For the text-containing cell, return its midpoint in [x, y] coordinate format. 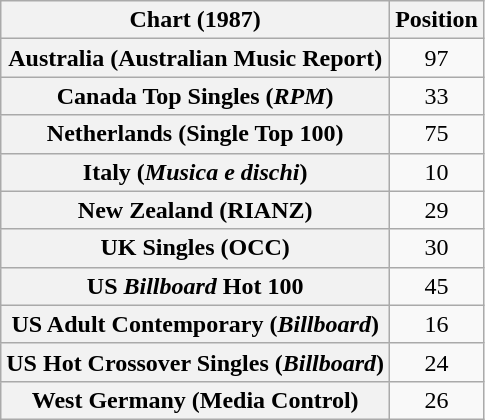
16 [437, 324]
Canada Top Singles (RPM) [196, 96]
New Zealand (RIANZ) [196, 210]
45 [437, 286]
US Billboard Hot 100 [196, 286]
Chart (1987) [196, 20]
26 [437, 400]
US Adult Contemporary (Billboard) [196, 324]
Netherlands (Single Top 100) [196, 134]
10 [437, 172]
Australia (Australian Music Report) [196, 58]
US Hot Crossover Singles (Billboard) [196, 362]
33 [437, 96]
Italy (Musica e dischi) [196, 172]
30 [437, 248]
UK Singles (OCC) [196, 248]
97 [437, 58]
24 [437, 362]
Position [437, 20]
29 [437, 210]
West Germany (Media Control) [196, 400]
75 [437, 134]
